For the text-containing cell, return its midpoint in [X, Y] coordinate format. 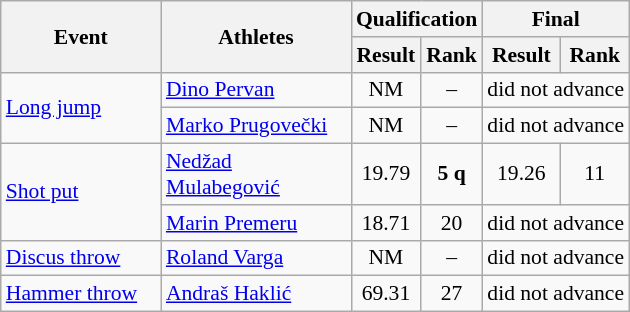
Discus throw [81, 258]
Andraš Haklić [256, 294]
27 [452, 294]
Hammer throw [81, 294]
19.26 [521, 174]
Marko Prugovečki [256, 126]
18.71 [386, 223]
Long jump [81, 108]
5 q [452, 174]
69.31 [386, 294]
Event [81, 36]
Qualification [416, 19]
Marin Premeru [256, 223]
Athletes [256, 36]
Nedžad Mulabegović [256, 174]
11 [594, 174]
19.79 [386, 174]
Roland Varga [256, 258]
Final [556, 19]
20 [452, 223]
Shot put [81, 192]
Dino Pervan [256, 90]
